Capture the cell that displays the provided text and extract its [x, y] central coordinate. 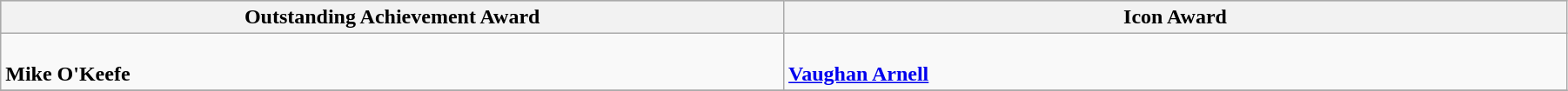
Mike O'Keefe [392, 62]
Vaughan Arnell [1176, 62]
Icon Award [1176, 17]
Outstanding Achievement Award [392, 17]
